Detect which cell encompasses the target text, then output its [X, Y] center coordinate. 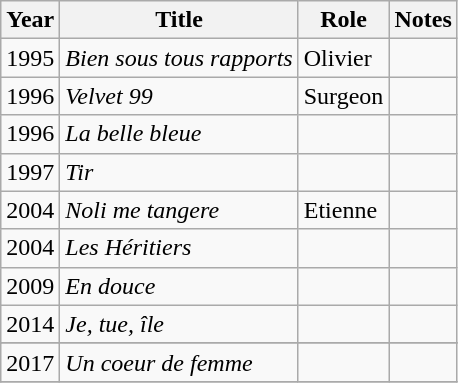
Un coeur de femme [179, 362]
Les Héritiers [179, 248]
La belle bleue [179, 134]
Bien sous tous rapports [179, 58]
Year [30, 20]
En douce [179, 286]
Etienne [344, 210]
2009 [30, 286]
Notes [423, 20]
Title [179, 20]
Role [344, 20]
Velvet 99 [179, 96]
2014 [30, 324]
Surgeon [344, 96]
2017 [30, 362]
Olivier [344, 58]
Noli me tangere [179, 210]
Tir [179, 172]
1997 [30, 172]
Je, tue, île [179, 324]
1995 [30, 58]
